Pinpoint the cell where the given text exists, returning its (x, y) midpoint coordinate. 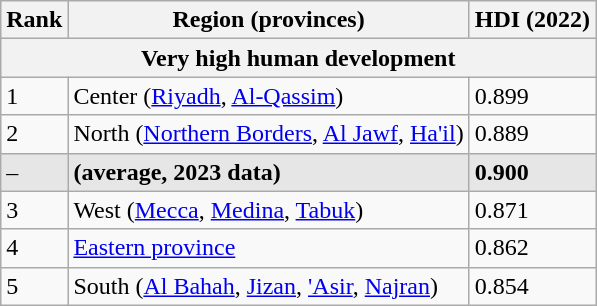
HDI (2022) (532, 20)
0.899 (532, 96)
Center (Riyadh, Al-Qassim) (268, 96)
3 (34, 210)
North (Northern Borders, Al Jawf, Ha'il) (268, 134)
5 (34, 286)
– (34, 172)
2 (34, 134)
0.900 (532, 172)
West (Mecca, Medina, Tabuk) (268, 210)
Region (provinces) (268, 20)
Eastern province (268, 248)
South (Al Bahah, Jizan, 'Asir, Najran) (268, 286)
Rank (34, 20)
(average, 2023 data) (268, 172)
Very high human development (298, 58)
0.889 (532, 134)
0.871 (532, 210)
0.862 (532, 248)
1 (34, 96)
0.854 (532, 286)
4 (34, 248)
